Capture the cell that displays the provided text and extract its [X, Y] central coordinate. 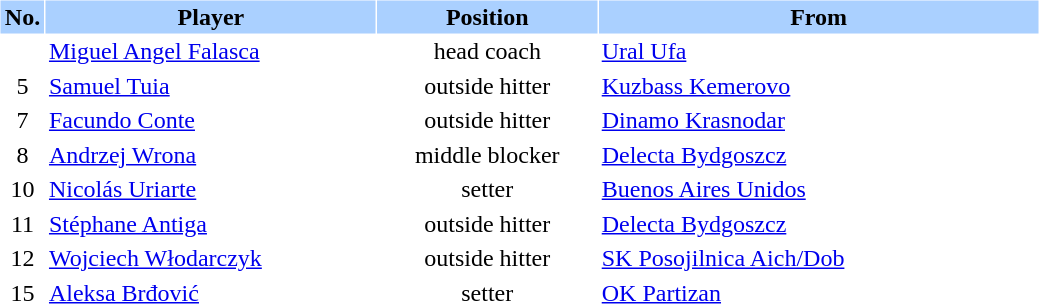
Buenos Aires Unidos [819, 190]
Position [487, 16]
Wojciech Włodarczyk [211, 258]
12 [22, 258]
Nicolás Uriarte [211, 190]
Player [211, 16]
10 [22, 190]
middle blocker [487, 154]
head coach [487, 52]
SK Posojilnica Aich/Dob [819, 258]
From [819, 16]
Andrzej Wrona [211, 154]
Kuzbass Kemerovo [819, 86]
11 [22, 224]
setter [487, 190]
Stéphane Antiga [211, 224]
Dinamo Krasnodar [819, 120]
Miguel Angel Falasca [211, 52]
No. [22, 16]
Samuel Tuia [211, 86]
7 [22, 120]
Ural Ufa [819, 52]
8 [22, 154]
Facundo Conte [211, 120]
5 [22, 86]
